Search for the cell housing the specified text and yield its (x, y) center coordinate. 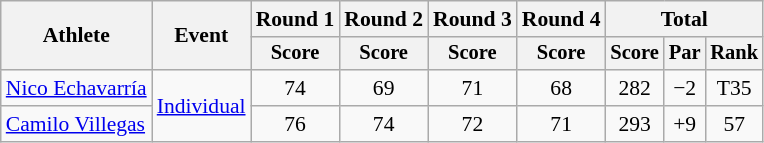
Par (685, 54)
Athlete (76, 36)
T35 (734, 88)
76 (296, 124)
Round 4 (562, 19)
293 (635, 124)
72 (472, 124)
69 (384, 88)
Event (202, 36)
Round 2 (384, 19)
68 (562, 88)
−2 (685, 88)
57 (734, 124)
Camilo Villegas (76, 124)
+9 (685, 124)
282 (635, 88)
Round 3 (472, 19)
Rank (734, 54)
Round 1 (296, 19)
Individual (202, 106)
Nico Echavarría (76, 88)
Total (685, 19)
